Return [x, y] of the center of cell containing provided text 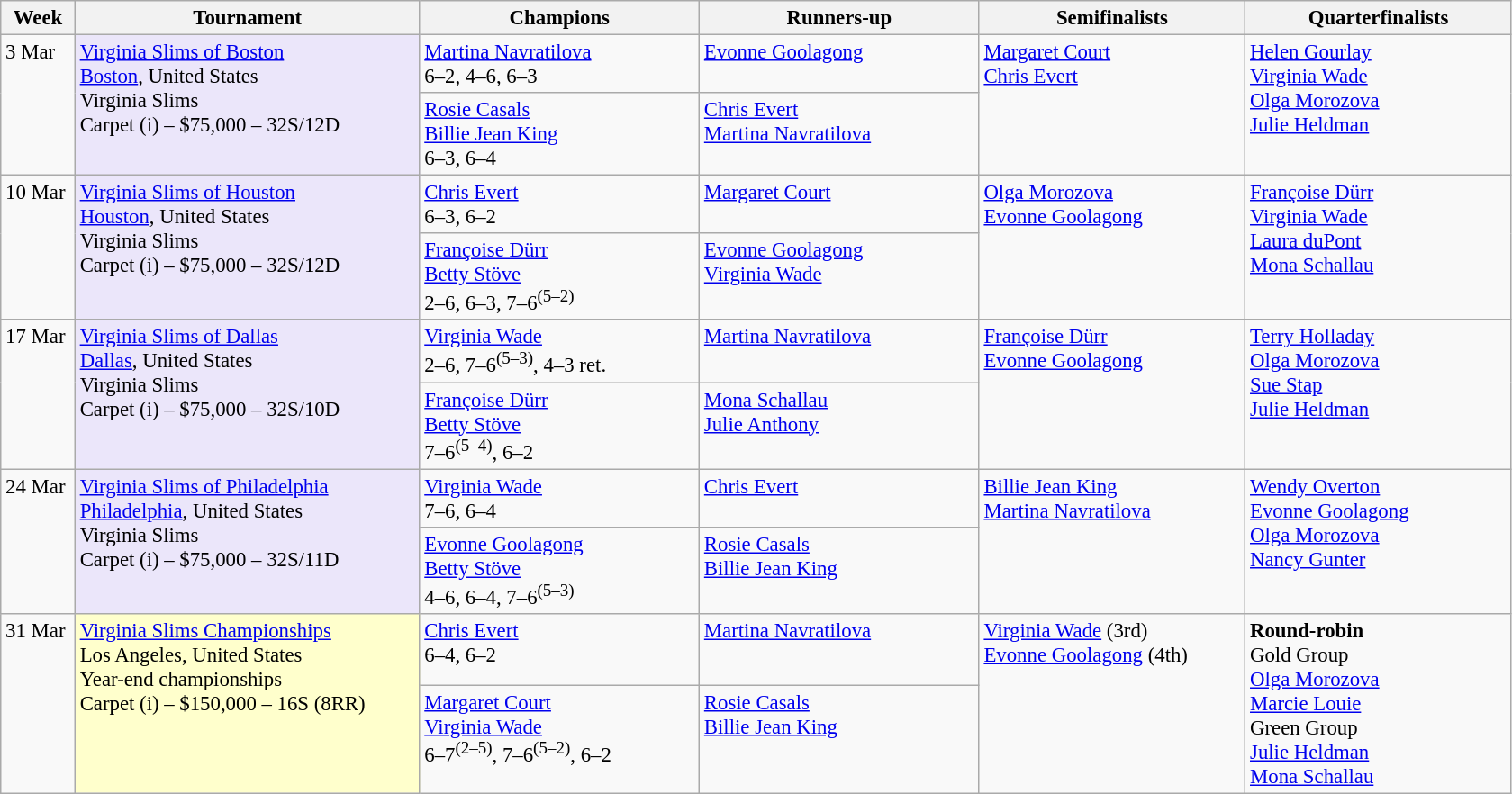
31 Mar [38, 704]
Week [38, 18]
Virginia Slims of Philadelphia Philadelphia, United StatesVirginia SlimsCarpet (i) – $75,000 – 32S/11D [247, 542]
Françoise Dürr Betty Stöve2–6, 6–3, 7–6(5–2) [560, 276]
Helen Gourlay Virginia Wade Olga Morozova Julie Heldman [1379, 105]
Virginia Slims Championships Los Angeles, United StatesYear-end championshipsCarpet (i) – $150,000 – 16S (8RR) [247, 704]
Virginia Wade7–6, 6–4 [560, 499]
Champions [560, 18]
Quarterfinalists [1379, 18]
Billie Jean King Martina Navratilova [1112, 542]
Wendy Overton Evonne Goolagong Olga Morozova Nancy Gunter [1379, 542]
3 Mar [38, 105]
17 Mar [38, 394]
Evonne Goolagong [839, 65]
Runners-up [839, 18]
Margaret Court Chris Evert [1112, 105]
Round-robinGold Group Olga Morozova Marcie LouieGreen Group Julie Heldman Mona Schallau [1379, 704]
Terry Holladay Olga Morozova Sue Stap Julie Heldman [1379, 394]
10 Mar [38, 248]
Virginia Slims of Dallas Dallas, United StatesVirginia SlimsCarpet (i) – $75,000 – 32S/10D [247, 394]
Chris Evert [839, 499]
Virginia Wade (3rd) Evonne Goolagong (4th) [1112, 704]
Margaret Court [839, 205]
Olga Morozova Evonne Goolagong [1112, 248]
Tournament [247, 18]
Virginia Slims of Boston Boston, United StatesVirginia SlimsCarpet (i) – $75,000 – 32S/12D [247, 105]
Margaret Court Virginia Wade6–7(2–5), 7–6(5–2), 6–2 [560, 740]
Françoise Dürr Evonne Goolagong [1112, 394]
Evonne Goolagong Virginia Wade [839, 276]
Françoise Dürr Betty Stöve7–6(5–4), 6–2 [560, 426]
Françoise Dürr Virginia Wade Laura duPont Mona Schallau [1379, 248]
Mona Schallau Julie Anthony [839, 426]
Rosie Casals Billie Jean King6–3, 6–4 [560, 134]
Chris Evert Martina Navratilova [839, 134]
Evonne Goolagong Betty Stöve4–6, 6–4, 7–6(5–3) [560, 570]
Semifinalists [1112, 18]
24 Mar [38, 542]
Martina Navratilova6–2, 4–6, 6–3 [560, 65]
Chris Evert 6–4, 6–2 [560, 650]
Chris Evert6–3, 6–2 [560, 205]
Virginia Wade2–6, 7–6(5–3), 4–3 ret. [560, 351]
Virginia Slims of Houston Houston, United StatesVirginia SlimsCarpet (i) – $75,000 – 32S/12D [247, 248]
